Return (x, y) of the center of cell containing provided text 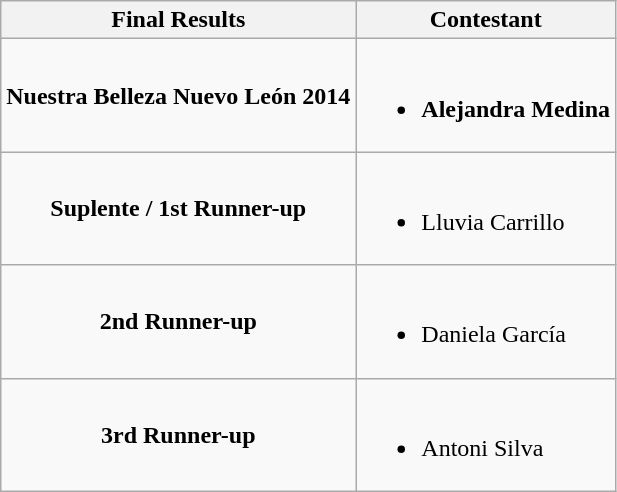
Suplente / 1st Runner-up (178, 208)
Lluvia Carrillo (486, 208)
Nuestra Belleza Nuevo León 2014 (178, 96)
3rd Runner-up (178, 434)
Daniela García (486, 322)
Final Results (178, 20)
Antoni Silva (486, 434)
Contestant (486, 20)
2nd Runner-up (178, 322)
Alejandra Medina (486, 96)
